Find where the given text appears and provide that cell's center as [X, Y] coordinate. 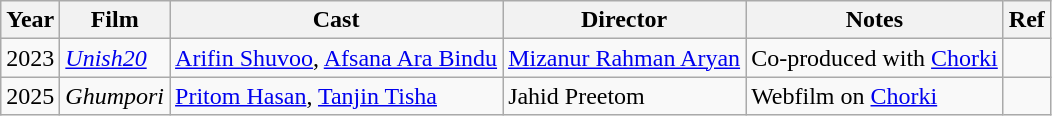
Unish20 [115, 58]
Year [30, 20]
Ghumpori [115, 96]
Notes [875, 20]
Co-produced with Chorki [875, 58]
Cast [336, 20]
Ref [1026, 20]
Jahid Preetom [624, 96]
2025 [30, 96]
2023 [30, 58]
Arifin Shuvoo, Afsana Ara Bindu [336, 58]
Pritom Hasan, Tanjin Tisha [336, 96]
Mizanur Rahman Aryan [624, 58]
Webfilm on Chorki [875, 96]
Film [115, 20]
Director [624, 20]
